Extract the [x, y] coordinate from the center of the cell holding the provided text.  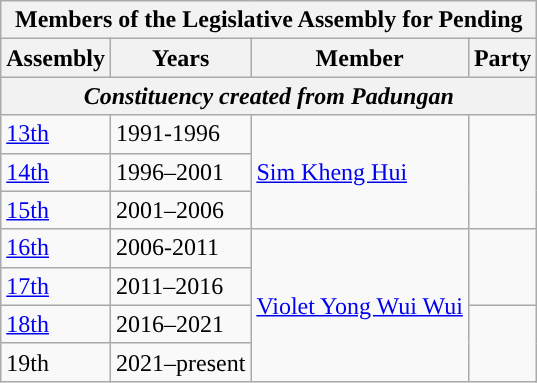
13th [56, 134]
1991-1996 [180, 134]
16th [56, 248]
15th [56, 210]
2006-2011 [180, 248]
18th [56, 324]
Party [502, 58]
Sim Kheng Hui [360, 172]
14th [56, 172]
Violet Yong Wui Wui [360, 305]
1996–2001 [180, 172]
Assembly [56, 58]
2021–present [180, 362]
Members of the Legislative Assembly for Pending [269, 20]
2016–2021 [180, 324]
19th [56, 362]
2001–2006 [180, 210]
Member [360, 58]
2011–2016 [180, 286]
Constituency created from Padungan [269, 96]
17th [56, 286]
Years [180, 58]
